Return [X, Y] of the center of cell containing provided text 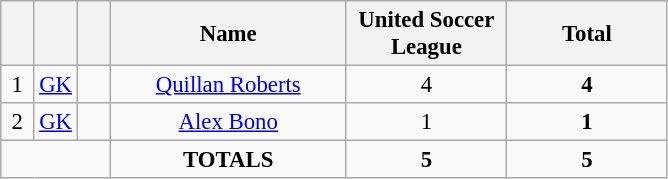
Alex Bono [228, 122]
Total [588, 34]
Quillan Roberts [228, 85]
United Soccer League [426, 34]
2 [18, 122]
TOTALS [228, 160]
Name [228, 34]
